Find where the given text appears and provide that cell's center as (x, y) coordinate. 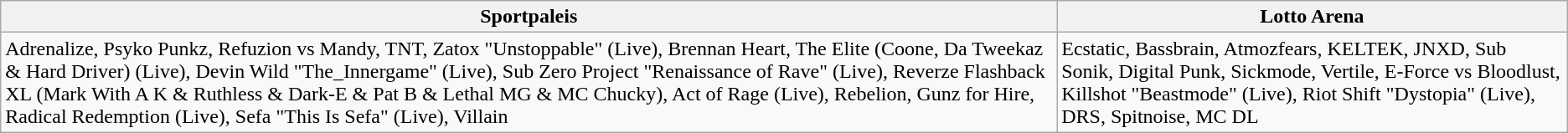
Lotto Arena (1313, 17)
Sportpaleis (529, 17)
